Determine the (X, Y) coordinate at the center of the cell enclosing the given text.  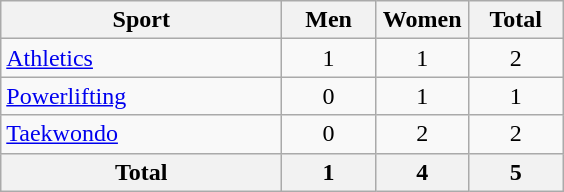
Athletics (142, 58)
5 (516, 172)
Sport (142, 20)
Women (422, 20)
Men (329, 20)
Powerlifting (142, 96)
4 (422, 172)
Taekwondo (142, 134)
